Locate the cell with the specified text and output its [x, y] center coordinate. 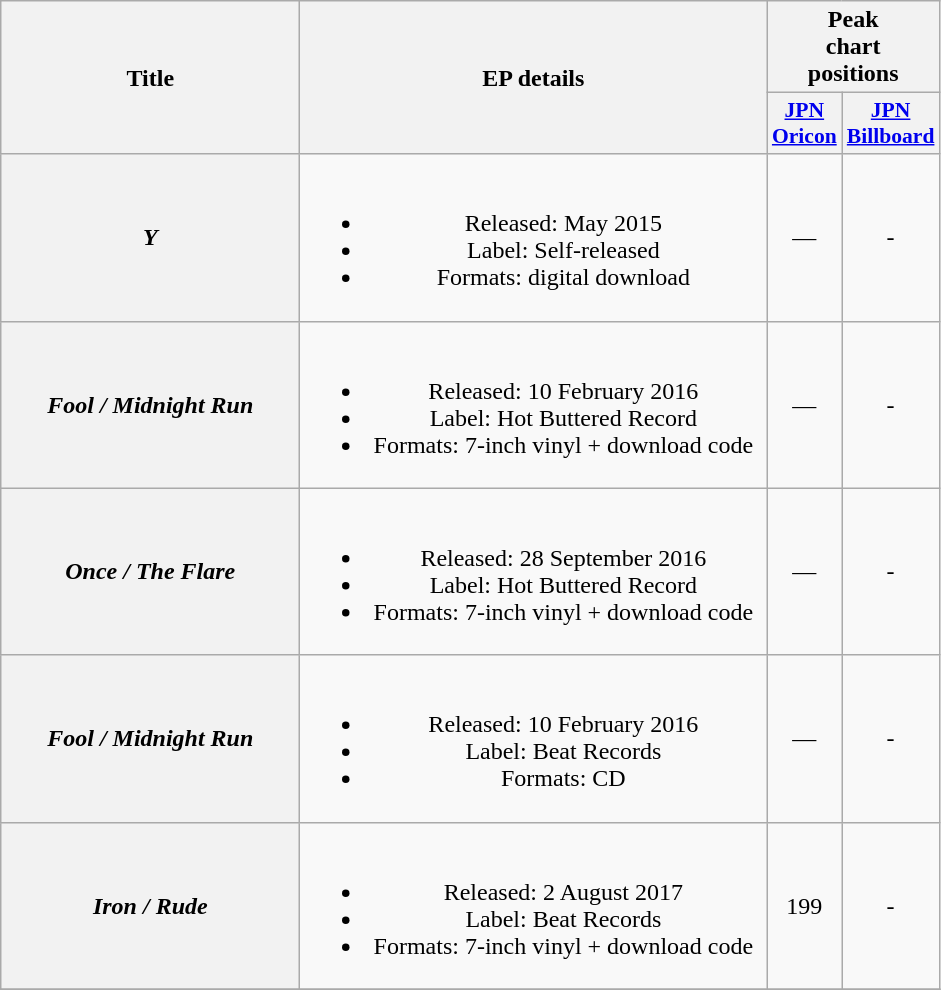
EP details [534, 78]
JPNBillboard [891, 124]
Released: 2 August 2017Label: Beat RecordsFormats: 7-inch vinyl + download code [534, 906]
199 [804, 906]
Released: May 2015 Label: Self-releasedFormats: digital download [534, 238]
JPNOricon [804, 124]
Peakchartpositions [854, 47]
Once / The Flare [150, 572]
Released: 28 September 2016Label: Hot Buttered RecordFormats: 7-inch vinyl + download code [534, 572]
Iron / Rude [150, 906]
Y [150, 238]
Released: 10 February 2016Label: Hot Buttered RecordFormats: 7-inch vinyl + download code [534, 404]
Released: 10 February 2016Label: Beat RecordsFormats: CD [534, 738]
Title [150, 78]
